Determine the [x, y] coordinate at the center of the cell enclosing the given text.  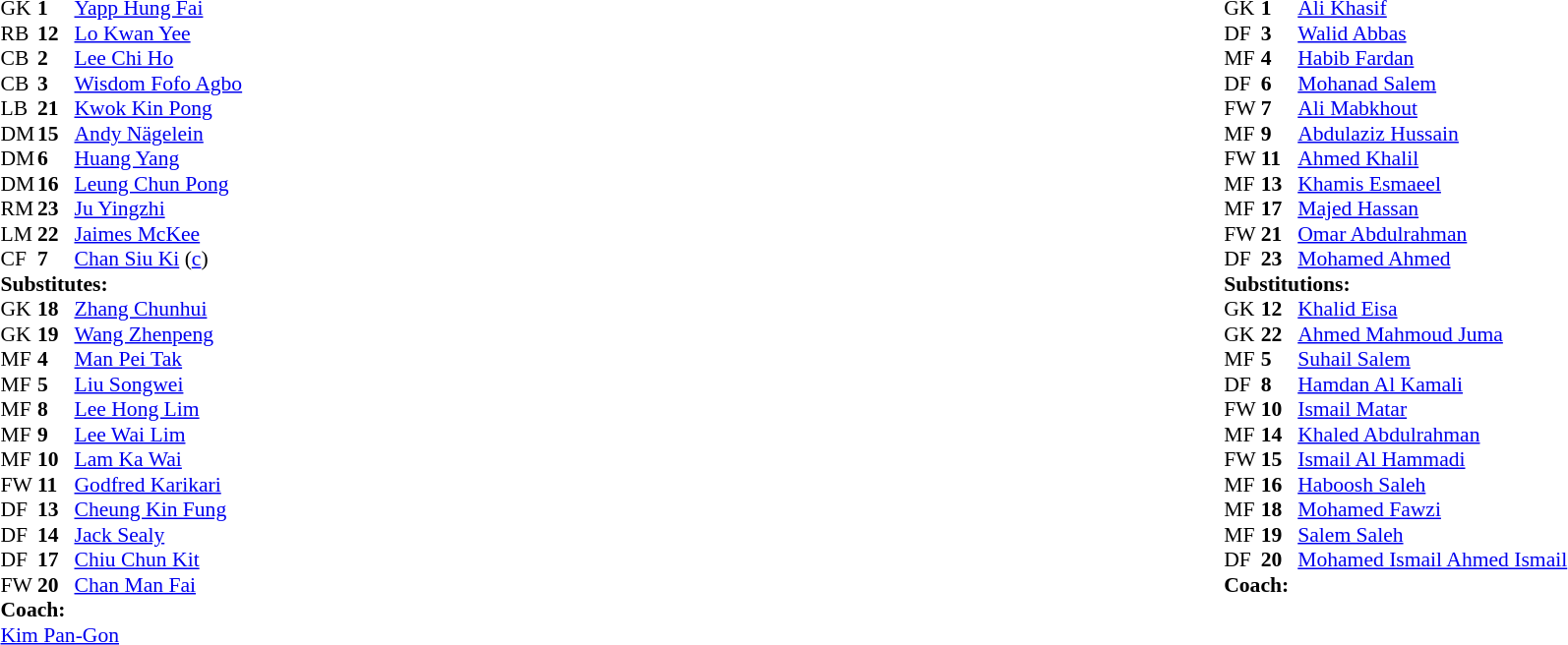
Huang Yang [159, 158]
Leung Chun Pong [159, 184]
Ahmed Mahmoud Juma [1432, 334]
Ismail Al Hammadi [1432, 459]
Chan Man Fai [159, 585]
Andy Nägelein [159, 134]
Mohamed Ahmed [1432, 259]
Man Pei Tak [159, 359]
Suhail Salem [1432, 359]
Mohamed Fawzi [1432, 510]
Substitutes: [121, 284]
Jack Sealy [159, 535]
Lam Ka Wai [159, 459]
Majed Hassan [1432, 209]
Salem Saleh [1432, 535]
LB [19, 109]
Omar Abdulrahman [1432, 234]
Chan Siu Ki (c) [159, 259]
CF [19, 259]
Abdulaziz Hussain [1432, 134]
RB [19, 33]
Walid Abbas [1432, 33]
Haboosh Saleh [1432, 485]
Mohanad Salem [1432, 84]
Kwok Kin Pong [159, 109]
Ahmed Khalil [1432, 158]
Ali Mabkhout [1432, 109]
Khaled Abdulrahman [1432, 435]
Jaimes McKee [159, 234]
Lee Hong Lim [159, 410]
2 [56, 58]
Lee Wai Lim [159, 435]
Liu Songwei [159, 384]
Mohamed Ismail Ahmed Ismail [1432, 559]
Wang Zhenpeng [159, 334]
Ismail Matar [1432, 410]
Habib Fardan [1432, 58]
Lee Chi Ho [159, 58]
Khalid Eisa [1432, 310]
Chiu Chun Kit [159, 559]
Cheung Kin Fung [159, 510]
Lo Kwan Yee [159, 33]
Substitutions: [1395, 284]
LM [19, 234]
Godfred Karikari [159, 485]
Wisdom Fofo Agbo [159, 84]
RM [19, 209]
Ju Yingzhi [159, 209]
Zhang Chunhui [159, 310]
Hamdan Al Kamali [1432, 384]
Khamis Esmaeel [1432, 184]
